Pinpoint the cell where the given text exists, returning its (X, Y) midpoint coordinate. 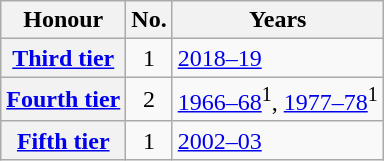
Fourth tier (64, 100)
Third tier (64, 58)
Fifth tier (64, 140)
Honour (64, 20)
2 (149, 100)
1966–681, 1977–781 (278, 100)
Years (278, 20)
No. (149, 20)
2002–03 (278, 140)
2018–19 (278, 58)
